Find where the given text appears and provide that cell's center as (X, Y) coordinate. 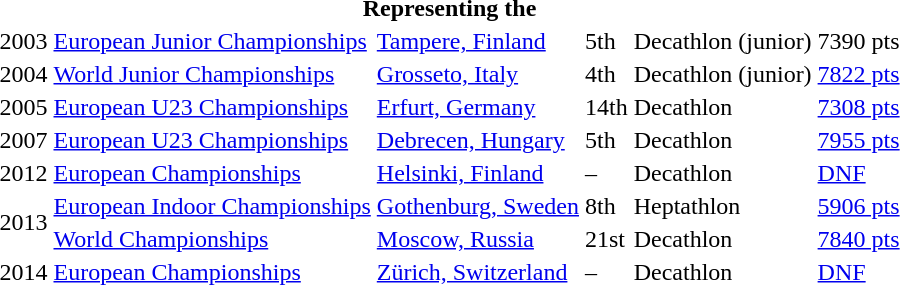
European Championships (212, 173)
Grosseto, Italy (478, 74)
4th (606, 74)
21st (606, 239)
8th (606, 206)
– (606, 173)
14th (606, 107)
European Junior Championships (212, 41)
Helsinki, Finland (478, 173)
European Indoor Championships (212, 206)
World Junior Championships (212, 74)
Moscow, Russia (478, 239)
Erfurt, Germany (478, 107)
Heptathlon (722, 206)
Debrecen, Hungary (478, 140)
Tampere, Finland (478, 41)
World Championships (212, 239)
Gothenburg, Sweden (478, 206)
